Return the [x, y] coordinate for the center point of the cell that contains the specified text.  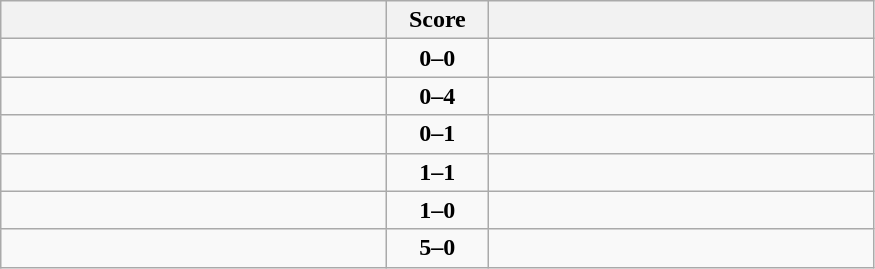
0–4 [438, 96]
1–0 [438, 210]
Score [438, 20]
5–0 [438, 248]
0–1 [438, 134]
0–0 [438, 58]
1–1 [438, 172]
